Output the [x, y] coordinate of the center of the cell containing the given text.  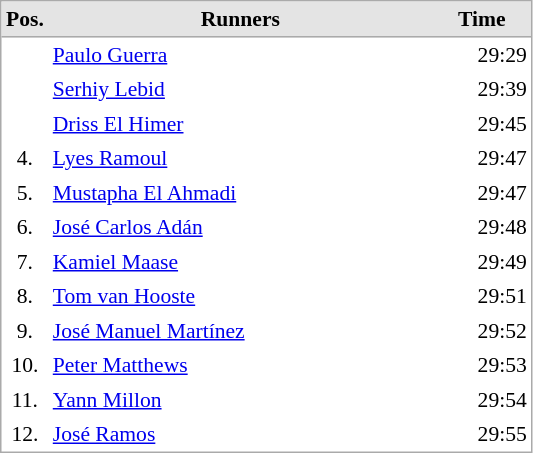
Lyes Ramoul [240, 158]
Serhiy Lebid [240, 89]
9. [26, 331]
29:45 [482, 123]
5. [26, 193]
29:49 [482, 261]
Paulo Guerra [240, 55]
29:55 [482, 434]
José Carlos Adán [240, 227]
José Manuel Martínez [240, 331]
4. [26, 158]
Peter Matthews [240, 365]
Runners [240, 20]
8. [26, 296]
Pos. [26, 20]
Driss El Himer [240, 123]
29:54 [482, 399]
29:52 [482, 331]
11. [26, 399]
José Ramos [240, 434]
29:29 [482, 55]
29:48 [482, 227]
Kamiel Maase [240, 261]
6. [26, 227]
29:39 [482, 89]
Tom van Hooste [240, 296]
10. [26, 365]
29:53 [482, 365]
7. [26, 261]
Mustapha El Ahmadi [240, 193]
Yann Millon [240, 399]
Time [482, 20]
12. [26, 434]
29:51 [482, 296]
